Output the (X, Y) coordinate of the center of the cell containing the given text.  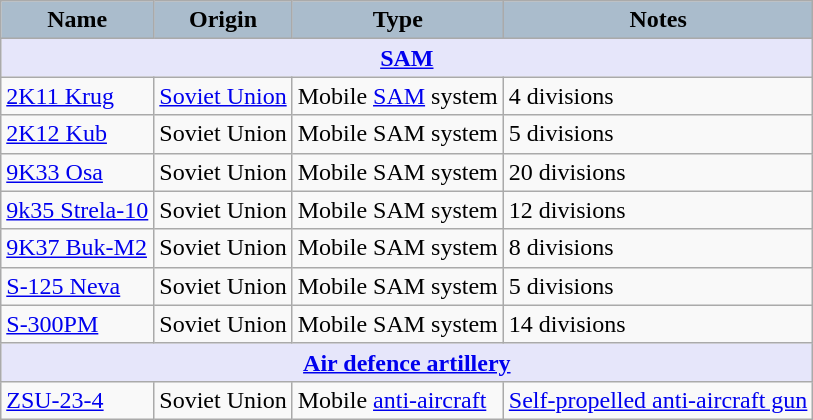
14 divisions (658, 324)
SAM (407, 58)
4 divisions (658, 96)
Air defence artillery (407, 362)
S-300PM (78, 324)
Name (78, 20)
9K37 Buk-M2 (78, 248)
S-125 Neva (78, 286)
Notes (658, 20)
9k35 Strela-10 (78, 210)
Mobile anti-aircraft (398, 400)
9K33 Osa (78, 172)
2K12 Kub (78, 134)
2K11 Krug (78, 96)
Self-propelled anti-aircraft gun (658, 400)
12 divisions (658, 210)
Origin (223, 20)
20 divisions (658, 172)
8 divisions (658, 248)
ZSU-23-4 (78, 400)
Type (398, 20)
